Output the [x, y] coordinate of the center of the cell containing the given text.  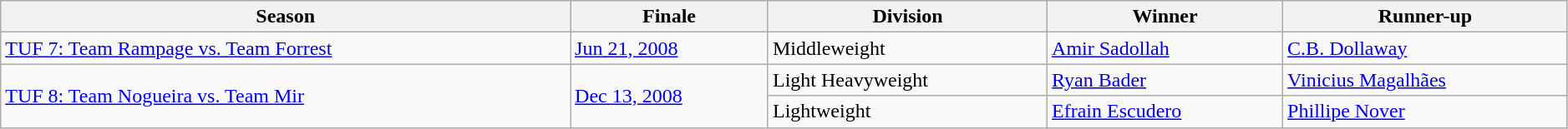
Ryan Bader [1165, 80]
Season [286, 17]
Amir Sadollah [1165, 48]
Winner [1165, 17]
TUF 7: Team Rampage vs. Team Forrest [286, 48]
Jun 21, 2008 [670, 48]
Middleweight [907, 48]
Phillipe Nover [1425, 112]
TUF 8: Team Nogueira vs. Team Mir [286, 96]
Division [907, 17]
Light Heavyweight [907, 80]
Lightweight [907, 112]
Efrain Escudero [1165, 112]
Dec 13, 2008 [670, 96]
Vinicius Magalhães [1425, 80]
C.B. Dollaway [1425, 48]
Runner-up [1425, 17]
Finale [670, 17]
